Capture the cell that displays the provided text and extract its [X, Y] central coordinate. 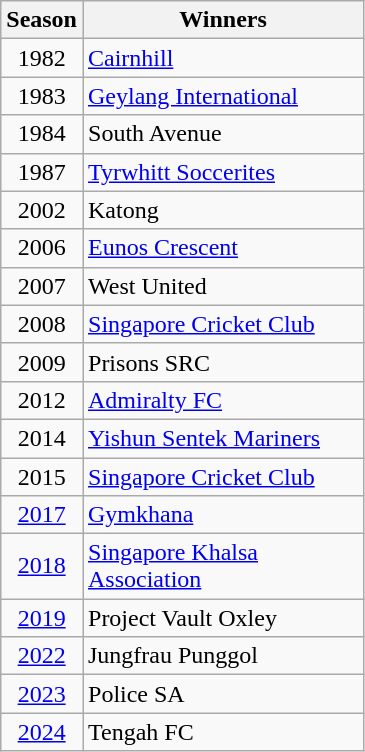
Eunos Crescent [222, 248]
Police SA [222, 694]
2019 [42, 618]
2018 [42, 566]
2006 [42, 248]
2023 [42, 694]
Singapore Khalsa Association [222, 566]
2008 [42, 324]
Prisons SRC [222, 362]
1987 [42, 172]
1983 [42, 96]
Tyrwhitt Soccerites [222, 172]
2009 [42, 362]
Katong [222, 210]
2014 [42, 438]
Geylang International [222, 96]
South Avenue [222, 134]
Cairnhill [222, 58]
2012 [42, 400]
West United [222, 286]
2017 [42, 515]
2002 [42, 210]
Season [42, 20]
1982 [42, 58]
1984 [42, 134]
2024 [42, 732]
Admiralty FC [222, 400]
Yishun Sentek Mariners [222, 438]
Winners [222, 20]
Jungfrau Punggol [222, 656]
2015 [42, 477]
Gymkhana [222, 515]
Project Vault Oxley [222, 618]
2007 [42, 286]
2022 [42, 656]
Tengah FC [222, 732]
